Scan for the cell matching the given text and deliver its [X, Y] coordinate at center. 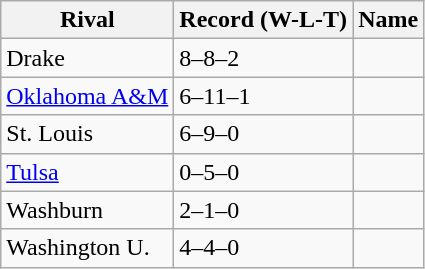
2–1–0 [264, 210]
Record (W-L-T) [264, 20]
0–5–0 [264, 172]
Oklahoma A&M [88, 96]
St. Louis [88, 134]
8–8–2 [264, 58]
Drake [88, 58]
6–11–1 [264, 96]
6–9–0 [264, 134]
Tulsa [88, 172]
Washburn [88, 210]
4–4–0 [264, 248]
Rival [88, 20]
Name [388, 20]
Washington U. [88, 248]
